Locate the cell with the specified text and output its [X, Y] center coordinate. 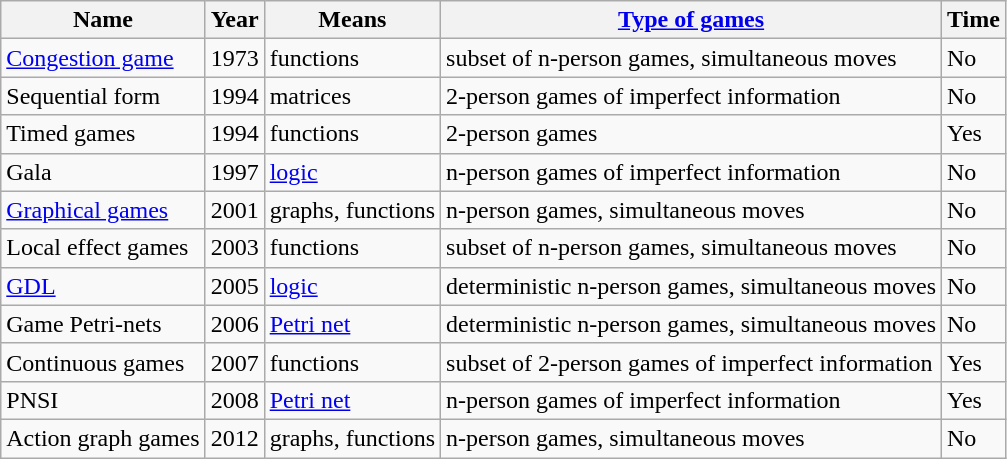
Congestion game [103, 58]
Sequential form [103, 96]
Means [352, 20]
2003 [234, 248]
Local effect games [103, 248]
2-person games of imperfect information [692, 96]
Graphical games [103, 210]
2-person games [692, 134]
Name [103, 20]
2007 [234, 362]
Game Petri-nets [103, 324]
subset of 2-person games of imperfect information [692, 362]
2012 [234, 438]
PNSI [103, 400]
2005 [234, 286]
2001 [234, 210]
1973 [234, 58]
Timed games [103, 134]
Continuous games [103, 362]
matrices [352, 96]
Type of games [692, 20]
2008 [234, 400]
2006 [234, 324]
Gala [103, 172]
Year [234, 20]
Action graph games [103, 438]
1997 [234, 172]
GDL [103, 286]
Time [974, 20]
